For the text-containing cell, return its midpoint in (x, y) coordinate format. 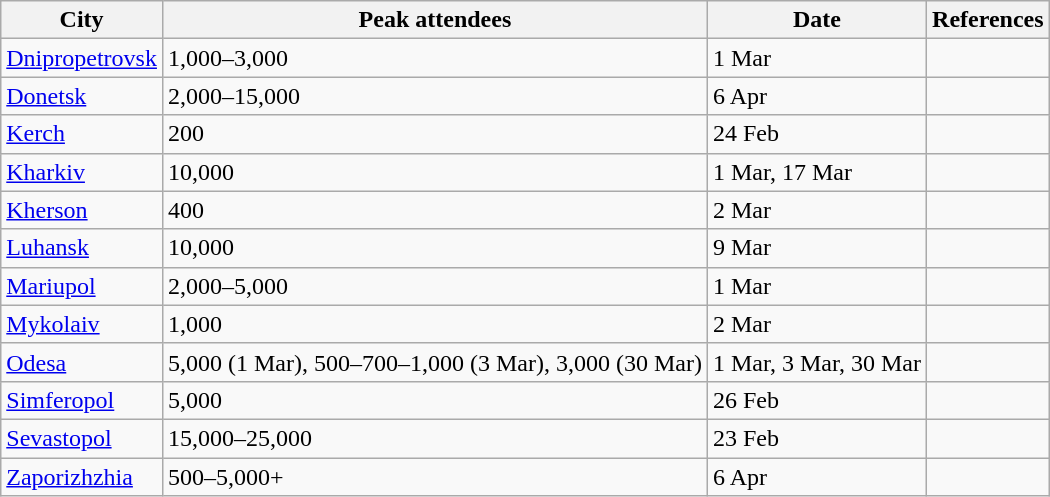
26 Feb (816, 400)
Dnipropetrovsk (82, 58)
Kherson (82, 210)
References (988, 20)
1 Mar, 3 Mar, 30 Mar (816, 362)
Luhansk (82, 248)
24 Feb (816, 134)
Donetsk (82, 96)
23 Feb (816, 438)
400 (434, 210)
Zaporizhzhia (82, 477)
5,000 (434, 400)
Simferopol (82, 400)
Odesa (82, 362)
Sevastopol (82, 438)
5,000 (1 Mar), 500–700–1,000 (3 Mar), 3,000 (30 Mar) (434, 362)
Kharkiv (82, 172)
Mykolaiv (82, 324)
500–5,000+ (434, 477)
Date (816, 20)
2,000–15,000 (434, 96)
Kerch (82, 134)
1,000–3,000 (434, 58)
Peak attendees (434, 20)
Mariupol (82, 286)
2,000–5,000 (434, 286)
1 Mar, 17 Mar (816, 172)
9 Mar (816, 248)
1,000 (434, 324)
15,000–25,000 (434, 438)
200 (434, 134)
City (82, 20)
